Detect which cell encompasses the target text, then output its [X, Y] center coordinate. 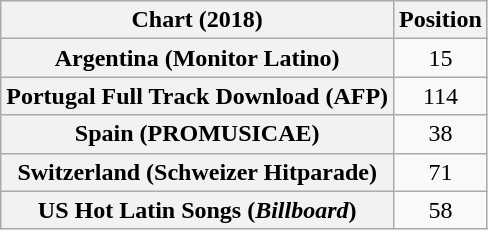
Argentina (Monitor Latino) [198, 58]
114 [441, 96]
Portugal Full Track Download (AFP) [198, 96]
Position [441, 20]
38 [441, 134]
Chart (2018) [198, 20]
Switzerland (Schweizer Hitparade) [198, 172]
Spain (PROMUSICAE) [198, 134]
15 [441, 58]
58 [441, 210]
US Hot Latin Songs (Billboard) [198, 210]
71 [441, 172]
